Determine the [X, Y] coordinate at the center of the cell enclosing the given text.  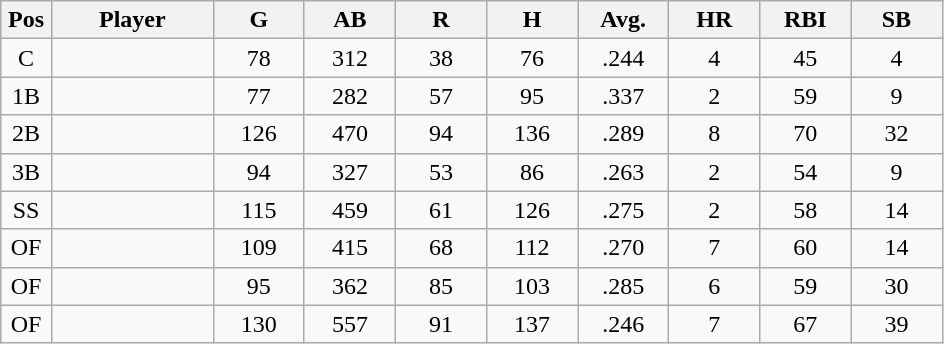
327 [350, 172]
SS [26, 210]
557 [350, 324]
.289 [624, 134]
85 [440, 286]
282 [350, 96]
.244 [624, 58]
30 [896, 286]
470 [350, 134]
.285 [624, 286]
HR [714, 20]
91 [440, 324]
32 [896, 134]
103 [532, 286]
54 [806, 172]
.263 [624, 172]
G [258, 20]
57 [440, 96]
76 [532, 58]
AB [350, 20]
Player [132, 20]
45 [806, 58]
312 [350, 58]
136 [532, 134]
3B [26, 172]
112 [532, 248]
RBI [806, 20]
1B [26, 96]
70 [806, 134]
115 [258, 210]
Pos [26, 20]
2B [26, 134]
130 [258, 324]
459 [350, 210]
109 [258, 248]
39 [896, 324]
R [440, 20]
67 [806, 324]
8 [714, 134]
58 [806, 210]
77 [258, 96]
38 [440, 58]
C [26, 58]
.337 [624, 96]
86 [532, 172]
.270 [624, 248]
53 [440, 172]
.275 [624, 210]
415 [350, 248]
SB [896, 20]
60 [806, 248]
78 [258, 58]
68 [440, 248]
Avg. [624, 20]
.246 [624, 324]
362 [350, 286]
H [532, 20]
61 [440, 210]
137 [532, 324]
6 [714, 286]
